Capture the cell that displays the provided text and extract its (x, y) central coordinate. 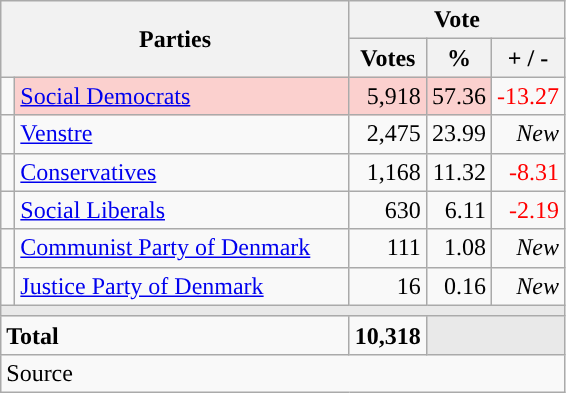
Vote (456, 20)
Communist Party of Denmark (182, 248)
Justice Party of Denmark (182, 286)
11.32 (458, 172)
Total (176, 335)
0.16 (458, 286)
630 (388, 210)
+ / - (528, 58)
Venstre (182, 134)
23.99 (458, 134)
1.08 (458, 248)
Source (283, 373)
-13.27 (528, 96)
Social Liberals (182, 210)
% (458, 58)
Votes (388, 58)
Social Democrats (182, 96)
2,475 (388, 134)
57.36 (458, 96)
1,168 (388, 172)
16 (388, 286)
5,918 (388, 96)
Parties (176, 39)
-8.31 (528, 172)
10,318 (388, 335)
Conservatives (182, 172)
-2.19 (528, 210)
111 (388, 248)
6.11 (458, 210)
